Scan for the cell matching the given text and deliver its [x, y] coordinate at center. 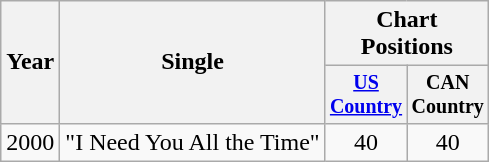
"I Need You All the Time" [192, 142]
Single [192, 62]
CAN Country [448, 94]
Chart Positions [406, 34]
2000 [30, 142]
US Country [366, 94]
Year [30, 62]
